Pinpoint the cell where the given text exists, returning its [X, Y] midpoint coordinate. 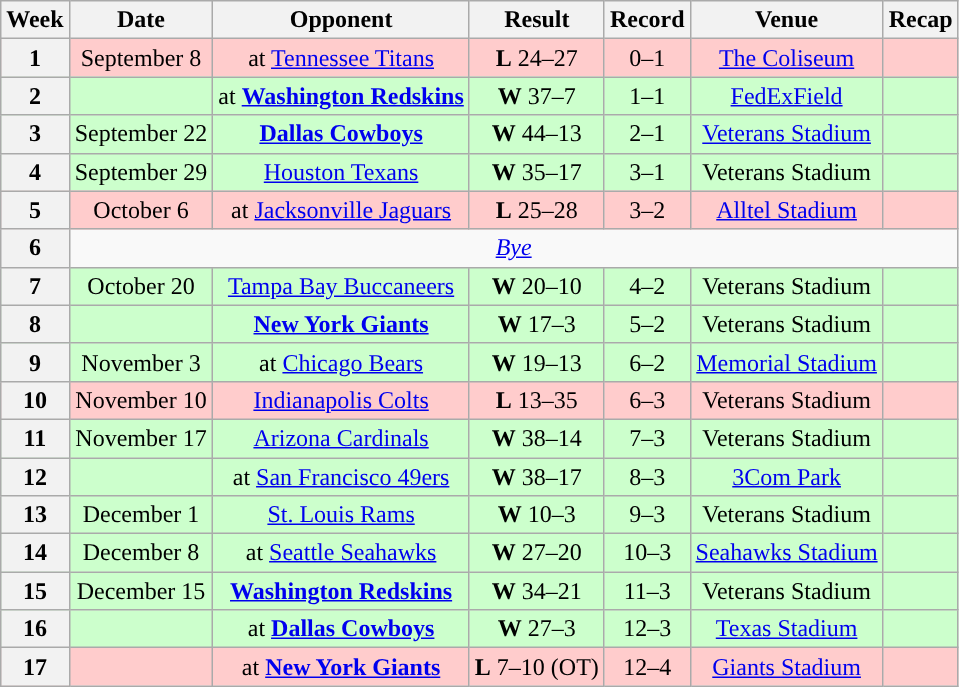
W 44–13 [536, 134]
5–2 [647, 324]
at Chicago Bears [341, 362]
November 3 [141, 362]
Venue [786, 20]
September 8 [141, 58]
W 19–13 [536, 362]
Houston Texans [341, 172]
L 13–35 [536, 400]
Seahawks Stadium [786, 553]
12–4 [647, 667]
at New York Giants [341, 667]
Recap [920, 20]
at Dallas Cowboys [341, 629]
St. Louis Rams [341, 515]
8 [35, 324]
10–3 [647, 553]
Date [141, 20]
14 [35, 553]
W 38–14 [536, 438]
December 1 [141, 515]
Opponent [341, 20]
at Tennessee Titans [341, 58]
13 [35, 515]
W 34–21 [536, 591]
September 22 [141, 134]
Indianapolis Colts [341, 400]
11 [35, 438]
Tampa Bay Buccaneers [341, 286]
16 [35, 629]
W 38–17 [536, 477]
3–2 [647, 210]
4 [35, 172]
Bye [514, 248]
Result [536, 20]
3Com Park [786, 477]
6–2 [647, 362]
4–2 [647, 286]
12 [35, 477]
7–3 [647, 438]
November 17 [141, 438]
W 10–3 [536, 515]
Record [647, 20]
Dallas Cowboys [341, 134]
Giants Stadium [786, 667]
3–1 [647, 172]
3 [35, 134]
2 [35, 96]
9 [35, 362]
7 [35, 286]
November 10 [141, 400]
10 [35, 400]
W 17–3 [536, 324]
17 [35, 667]
Arizona Cardinals [341, 438]
The Coliseum [786, 58]
9–3 [647, 515]
October 6 [141, 210]
at San Francisco 49ers [341, 477]
W 20–10 [536, 286]
Alltel Stadium [786, 210]
W 37–7 [536, 96]
Week [35, 20]
11–3 [647, 591]
L 25–28 [536, 210]
December 15 [141, 591]
5 [35, 210]
L 24–27 [536, 58]
8–3 [647, 477]
October 20 [141, 286]
1 [35, 58]
at Washington Redskins [341, 96]
at Seattle Seahawks [341, 553]
September 29 [141, 172]
W 27–20 [536, 553]
2–1 [647, 134]
0–1 [647, 58]
at Jacksonville Jaguars [341, 210]
FedExField [786, 96]
15 [35, 591]
Memorial Stadium [786, 362]
6 [35, 248]
Texas Stadium [786, 629]
L 7–10 (OT) [536, 667]
W 35–17 [536, 172]
6–3 [647, 400]
New York Giants [341, 324]
12–3 [647, 629]
December 8 [141, 553]
W 27–3 [536, 629]
1–1 [647, 96]
Washington Redskins [341, 591]
